Return (X, Y) of the center of cell containing provided text 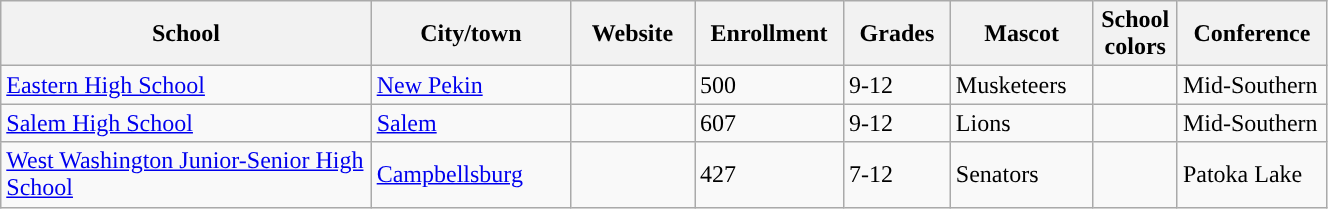
Salem (470, 123)
Website (633, 34)
Musketeers (1022, 85)
School (186, 34)
500 (768, 85)
New Pekin (470, 85)
427 (768, 174)
School colors (1135, 34)
Senators (1022, 174)
Grades (898, 34)
Lions (1022, 123)
Campbellsburg (470, 174)
607 (768, 123)
Conference (1252, 34)
West Washington Junior-Senior High School (186, 174)
Enrollment (768, 34)
7-12 (898, 174)
Patoka Lake (1252, 174)
Mascot (1022, 34)
City/town (470, 34)
Salem High School (186, 123)
Eastern High School (186, 85)
